Identify which cell holds the provided text, then report its (X, Y) central coordinate. 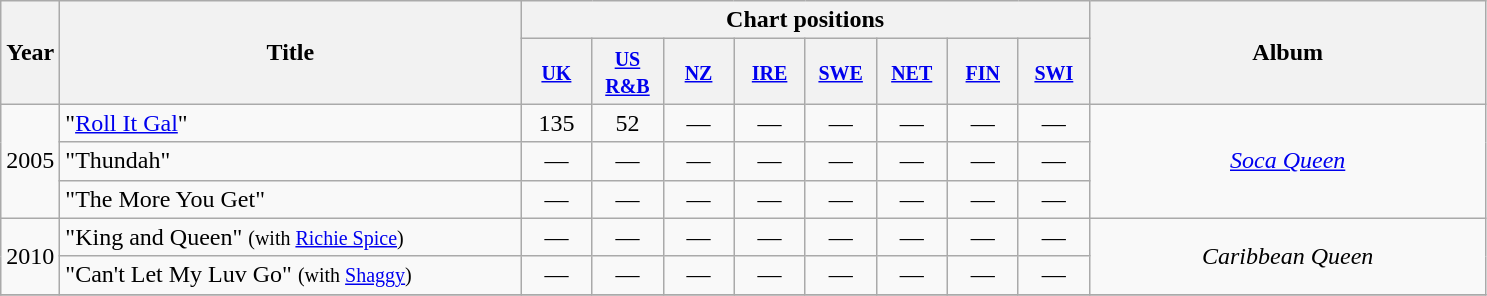
2010 (30, 256)
"Can't Let My Luv Go" (with Shaggy) (290, 275)
"The More You Get" (290, 199)
Caribbean Queen (1288, 256)
NET (912, 72)
Title (290, 52)
Album (1288, 52)
135 (556, 123)
SWI (1054, 72)
Soca Queen (1288, 161)
"Thundah" (290, 161)
"King and Queen" (with Richie Spice) (290, 237)
52 (628, 123)
NZ (698, 72)
USR&B (628, 72)
2005 (30, 161)
IRE (770, 72)
UK (556, 72)
SWE (840, 72)
"Roll It Gal" (290, 123)
Year (30, 52)
FIN (982, 72)
Chart positions (805, 20)
